Provide the (X, Y) coordinate of the cell's center where the given text is located.  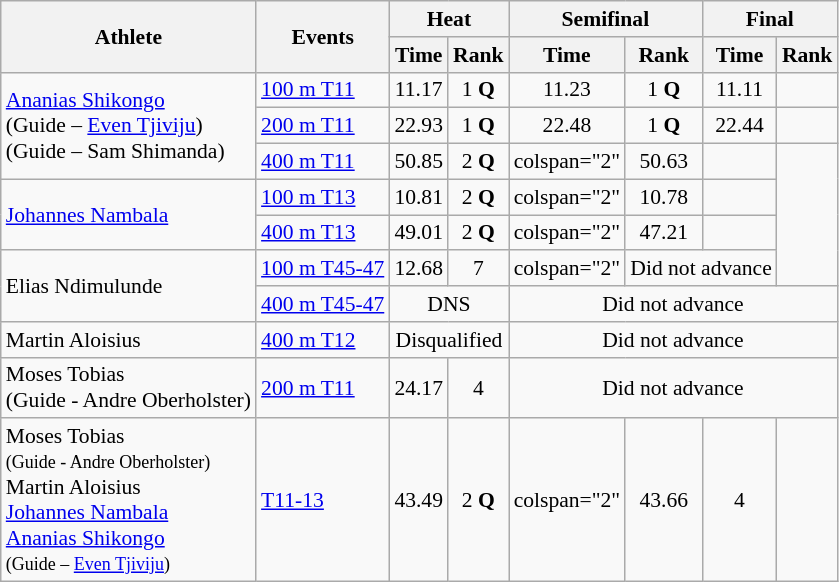
DNS (448, 304)
Johannes Nambala (128, 214)
43.49 (418, 500)
50.63 (664, 162)
400 m T12 (322, 340)
12.68 (418, 269)
Final (770, 19)
50.85 (418, 162)
400 m T45-47 (322, 304)
24.17 (418, 388)
Events (322, 36)
47.21 (664, 233)
Athlete (128, 36)
22.93 (418, 126)
22.44 (740, 126)
Moses Tobias(Guide - Andre Oberholster)Martin AloisiusJohannes NambalaAnanias Shikongo(Guide – Even Tjiviju) (128, 500)
400 m T13 (322, 233)
100 m T45-47 (322, 269)
11.11 (740, 90)
10.81 (418, 197)
Heat (448, 19)
22.48 (568, 126)
T11-13 (322, 500)
43.66 (664, 500)
100 m T11 (322, 90)
Elias Ndimulunde (128, 286)
Ananias Shikongo(Guide – Even Tjiviju)(Guide – Sam Shimanda) (128, 126)
11.17 (418, 90)
400 m T11 (322, 162)
Disqualified (448, 340)
100 m T13 (322, 197)
10.78 (664, 197)
Martin Aloisius (128, 340)
7 (478, 269)
49.01 (418, 233)
11.23 (568, 90)
Semifinal (606, 19)
Moses Tobias(Guide - Andre Oberholster) (128, 388)
